Output the (x, y) coordinate of the center of the cell containing the given text.  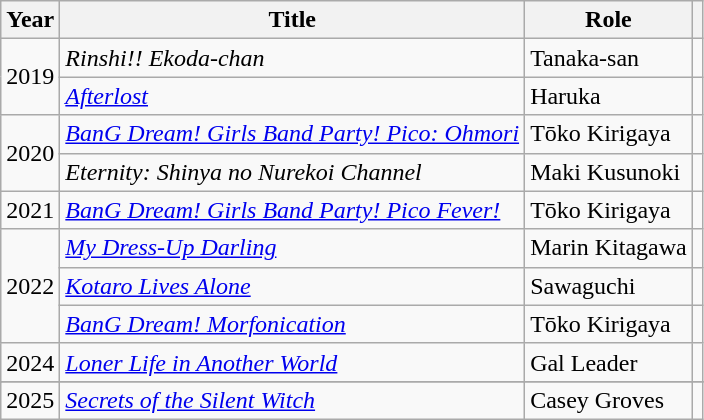
Rinshi!! Ekoda-chan (292, 58)
Eternity: Shinya no Nurekoi Channel (292, 172)
Tanaka-san (609, 58)
Secrets of the Silent Witch (292, 400)
2024 (30, 362)
Loner Life in Another World (292, 362)
Afterlost (292, 96)
Year (30, 20)
BanG Dream! Morfonication (292, 324)
Haruka (609, 96)
2022 (30, 286)
2019 (30, 77)
Sawaguchi (609, 286)
Casey Groves (609, 400)
BanG Dream! Girls Band Party! Pico: Ohmori (292, 134)
2020 (30, 153)
BanG Dream! Girls Band Party! Pico Fever! (292, 210)
Gal Leader (609, 362)
Marin Kitagawa (609, 248)
2025 (30, 400)
Role (609, 20)
My Dress-Up Darling (292, 248)
2021 (30, 210)
Kotaro Lives Alone (292, 286)
Title (292, 20)
Maki Kusunoki (609, 172)
